Scan for the cell matching the given text and deliver its (X, Y) coordinate at center. 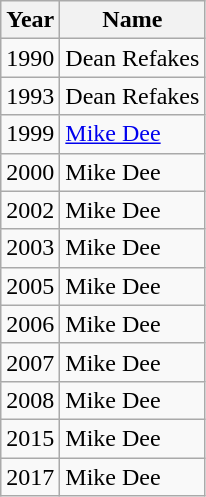
2015 (30, 438)
1999 (30, 134)
2003 (30, 248)
2008 (30, 400)
Name (132, 20)
Year (30, 20)
2007 (30, 362)
2006 (30, 324)
1993 (30, 96)
2002 (30, 210)
1990 (30, 58)
2017 (30, 477)
2000 (30, 172)
2005 (30, 286)
